Determine the [X, Y] coordinate at the center of the cell enclosing the given text.  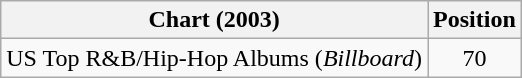
70 [475, 58]
Chart (2003) [214, 20]
Position [475, 20]
US Top R&B/Hip-Hop Albums (Billboard) [214, 58]
